Provide the [x, y] coordinate of the cell's center where the given text is located.  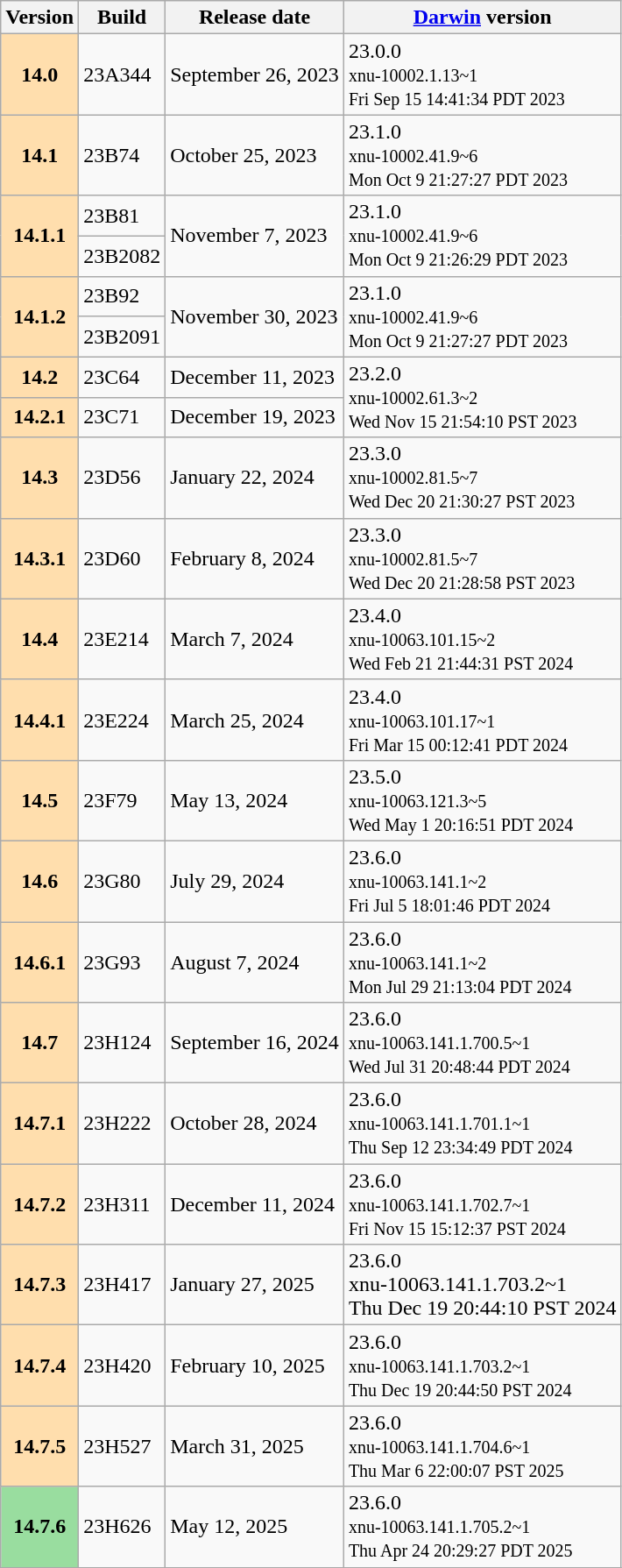
23.3.0xnu-10002.81.5~7Wed Dec 20 21:30:27 PST 2023 [482, 478]
14.3.1 [40, 558]
23G93 [123, 962]
23B74 [123, 155]
23.4.0xnu-10063.101.17~1Fri Mar 15 00:12:41 PDT 2024 [482, 720]
23C71 [123, 417]
23.6.0xnu-10063.141.1~2Mon Jul 29 21:13:04 PDT 2024 [482, 962]
23.6.0xnu-10063.141.1.704.6~1Thu Mar 6 22:00:07 PST 2025 [482, 1446]
Release date [255, 18]
23.0.0xnu-10002.1.13~1Fri Sep 15 14:41:34 PDT 2023 [482, 74]
14.2 [40, 377]
23G80 [123, 881]
February 10, 2025 [255, 1366]
23.3.0xnu-10002.81.5~7Wed Dec 20 21:28:58 PST 2023 [482, 558]
January 22, 2024 [255, 478]
September 26, 2023 [255, 74]
January 27, 2025 [255, 1285]
23H124 [123, 1043]
23H417 [123, 1285]
23.5.0xnu-10063.121.3~5Wed May 1 20:16:51 PDT 2024 [482, 800]
23H222 [123, 1124]
14.2.1 [40, 417]
February 8, 2024 [255, 558]
23.6.0xnu-10063.141.1.703.2~1Thu Dec 19 20:44:10 PST 2024 [482, 1285]
23H311 [123, 1204]
December 11, 2023 [255, 377]
23A344 [123, 74]
23.2.0xnu-10002.61.3~2Wed Nov 15 21:54:10 PST 2023 [482, 397]
May 12, 2025 [255, 1527]
14.3 [40, 478]
23.6.0xnu-10063.141.1.702.7~1Fri Nov 15 15:12:37 PST 2024 [482, 1204]
14.7.3 [40, 1285]
14.5 [40, 800]
14.1.1 [40, 236]
23D56 [123, 478]
23.6.0xnu-10063.141.1~2Fri Jul 5 18:01:46 PDT 2024 [482, 881]
14.0 [40, 74]
23.6.0xnu-10063.141.1.703.2~1Thu Dec 19 20:44:50 PST 2024 [482, 1366]
23H420 [123, 1366]
23B2091 [123, 337]
December 19, 2023 [255, 417]
Darwin version [482, 18]
May 13, 2024 [255, 800]
14.7.6 [40, 1527]
14.4 [40, 639]
23.4.0xnu-10063.101.15~2Wed Feb 21 21:44:31 PST 2024 [482, 639]
Version [40, 18]
23B2082 [123, 256]
14.6 [40, 881]
14.6.1 [40, 962]
23B92 [123, 296]
23.1.0xnu-10002.41.9~6Mon Oct 9 21:26:29 PDT 2023 [482, 236]
23H527 [123, 1446]
December 11, 2024 [255, 1204]
23.6.0xnu-10063.141.1.700.5~1Wed Jul 31 20:48:44 PDT 2024 [482, 1043]
23E224 [123, 720]
November 30, 2023 [255, 316]
23B81 [123, 216]
23E214 [123, 639]
14.7.4 [40, 1366]
March 31, 2025 [255, 1446]
14.4.1 [40, 720]
14.7.1 [40, 1124]
14.7.5 [40, 1446]
14.1.2 [40, 316]
23F79 [123, 800]
October 25, 2023 [255, 155]
23C64 [123, 377]
July 29, 2024 [255, 881]
March 7, 2024 [255, 639]
14.7.2 [40, 1204]
23D60 [123, 558]
November 7, 2023 [255, 236]
March 25, 2024 [255, 720]
August 7, 2024 [255, 962]
14.7 [40, 1043]
October 28, 2024 [255, 1124]
14.1 [40, 155]
23H626 [123, 1527]
23.6.0xnu-10063.141.1.705.2~1Thu Apr 24 20:29:27 PDT 2025 [482, 1527]
September 16, 2024 [255, 1043]
Build [123, 18]
23.6.0xnu-10063.141.1.701.1~1Thu Sep 12 23:34:49 PDT 2024 [482, 1124]
